Return the [X, Y] coordinate for the center point of the cell that contains the specified text.  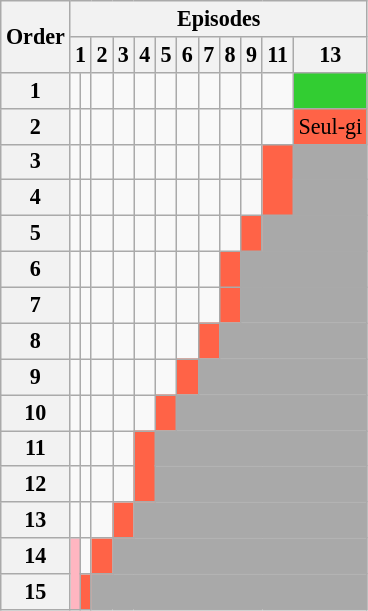
Episodes [218, 18]
15 [36, 591]
Seul-gi [330, 126]
10 [36, 412]
14 [36, 556]
Order [36, 36]
12 [36, 484]
